Return the (X, Y) coordinate for the center point of the cell that contains the specified text.  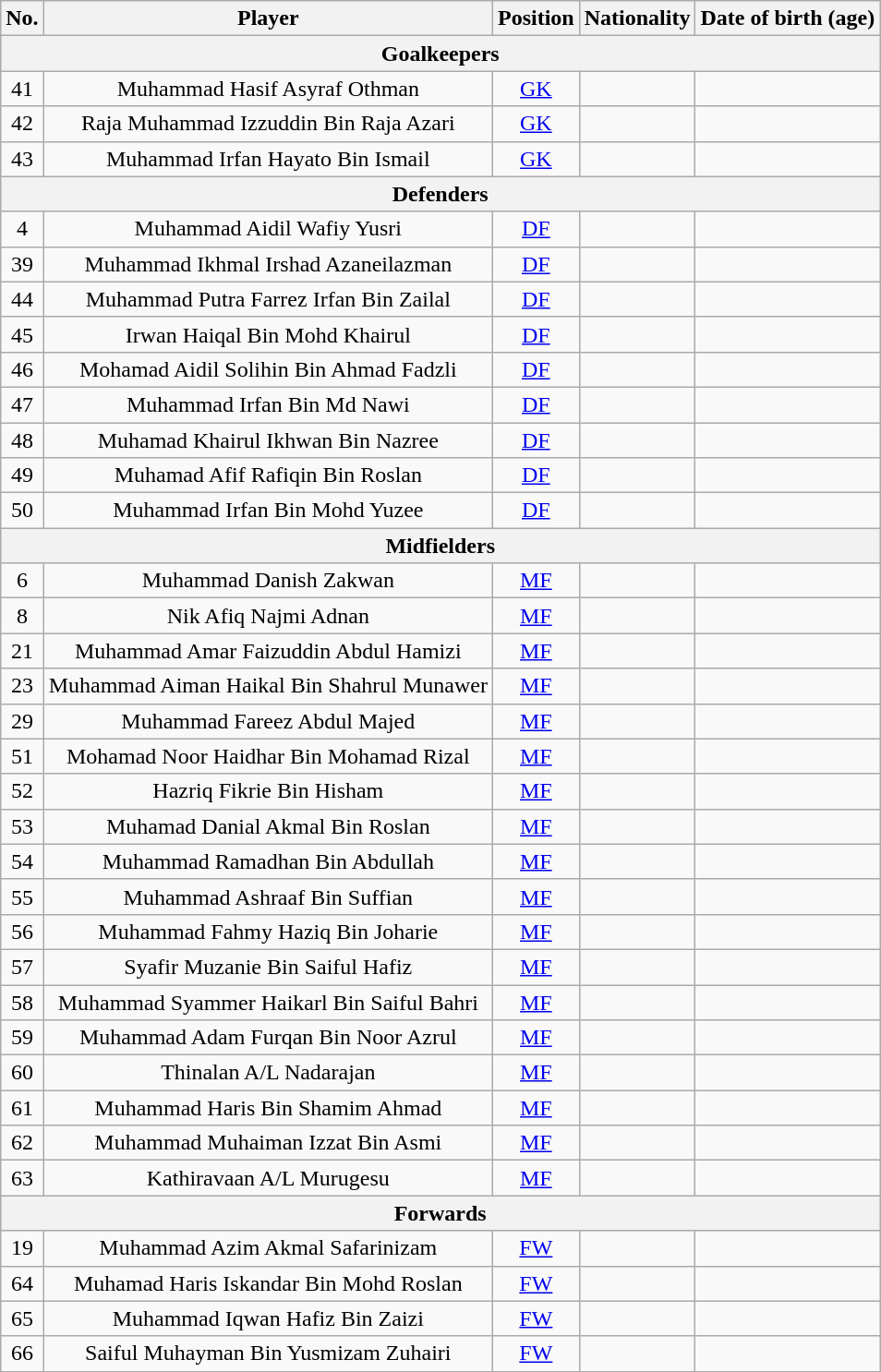
Mohamad Noor Haidhar Bin Mohamad Rizal (268, 756)
60 (22, 1073)
Muhammad Irfan Bin Md Nawi (268, 404)
62 (22, 1143)
Nik Afiq Najmi Adnan (268, 616)
Muhammad Aidil Wafiy Yusri (268, 229)
43 (22, 159)
63 (22, 1178)
Mohamad Aidil Solihin Bin Ahmad Fadzli (268, 369)
47 (22, 404)
Irwan Haiqal Bin Mohd Khairul (268, 334)
Muhammad Hasif Asyraf Othman (268, 89)
Date of birth (age) (788, 18)
53 (22, 826)
54 (22, 861)
Muhammad Fahmy Haziq Bin Joharie (268, 932)
51 (22, 756)
Muhammad Adam Furqan Bin Noor Azrul (268, 1038)
61 (22, 1108)
Muhammad Fareez Abdul Majed (268, 721)
Defenders (440, 194)
65 (22, 1318)
29 (22, 721)
Midfielders (440, 546)
Muhammad Azim Akmal Safarinizam (268, 1248)
49 (22, 475)
Nationality (637, 18)
57 (22, 967)
Muhammad Iqwan Hafiz Bin Zaizi (268, 1318)
Hazriq Fikrie Bin Hisham (268, 791)
23 (22, 686)
Saiful Muhayman Bin Yusmizam Zuhairi (268, 1354)
64 (22, 1283)
Thinalan A/L Nadarajan (268, 1073)
42 (22, 124)
Goalkeepers (440, 54)
45 (22, 334)
50 (22, 511)
Muhamad Afif Rafiqin Bin Roslan (268, 475)
41 (22, 89)
Syafir Muzanie Bin Saiful Hafiz (268, 967)
19 (22, 1248)
Muhammad Irfan Bin Mohd Yuzee (268, 511)
56 (22, 932)
Muhammad Aiman Haikal Bin Shahrul Munawer (268, 686)
Muhammad Muhaiman Izzat Bin Asmi (268, 1143)
59 (22, 1038)
48 (22, 440)
Muhammad Ashraaf Bin Suffian (268, 897)
6 (22, 581)
Muhamad Danial Akmal Bin Roslan (268, 826)
Muhammad Amar Faizuddin Abdul Hamizi (268, 651)
55 (22, 897)
Muhammad Putra Farrez Irfan Bin Zailal (268, 299)
46 (22, 369)
52 (22, 791)
58 (22, 1002)
Muhamad Khairul Ikhwan Bin Nazree (268, 440)
8 (22, 616)
Muhammad Ikhmal Irshad Azaneilazman (268, 264)
Position (536, 18)
39 (22, 264)
Muhammad Syammer Haikarl Bin Saiful Bahri (268, 1002)
Forwards (440, 1213)
Muhammad Danish Zakwan (268, 581)
21 (22, 651)
Muhamad Haris Iskandar Bin Mohd Roslan (268, 1283)
44 (22, 299)
Player (268, 18)
Kathiravaan A/L Murugesu (268, 1178)
Muhammad Irfan Hayato Bin Ismail (268, 159)
Muhammad Haris Bin Shamim Ahmad (268, 1108)
Muhammad Ramadhan Bin Abdullah (268, 861)
Raja Muhammad Izzuddin Bin Raja Azari (268, 124)
No. (22, 18)
66 (22, 1354)
4 (22, 229)
